Find where the given text appears and provide that cell's center as [X, Y] coordinate. 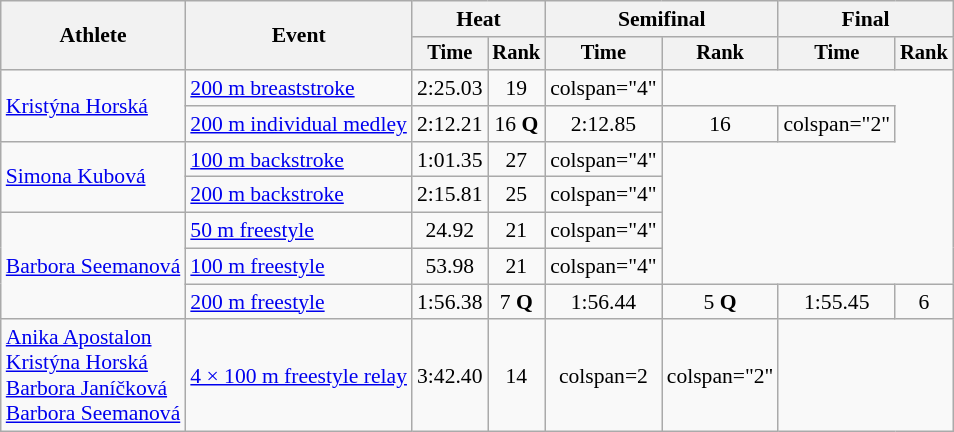
25 [517, 195]
colspan=2 [604, 376]
2:25.03 [450, 88]
16 Q [517, 124]
200 m freestyle [298, 302]
Barbora Seemanová [94, 266]
27 [517, 160]
1:56.44 [604, 302]
1:01.35 [450, 160]
6 [924, 302]
200 m individual medley [298, 124]
4 × 100 m freestyle relay [298, 376]
Kristýna Horská [94, 106]
2:12.21 [450, 124]
7 Q [517, 302]
Simona Kubová [94, 178]
100 m freestyle [298, 267]
5 Q [720, 302]
Anika ApostalonKristýna HorskáBarbora JaníčkováBarbora Seemanová [94, 376]
200 m breaststroke [298, 88]
3:42.40 [450, 376]
19 [517, 88]
50 m freestyle [298, 231]
14 [517, 376]
Athlete [94, 36]
100 m backstroke [298, 160]
2:12.85 [604, 124]
Event [298, 36]
1:56.38 [450, 302]
2:15.81 [450, 195]
53.98 [450, 267]
Semifinal [662, 19]
Final [865, 19]
200 m backstroke [298, 195]
24.92 [450, 231]
16 [720, 124]
1:55.45 [836, 302]
Heat [478, 19]
